Locate the cell with the specified text and output its (x, y) center coordinate. 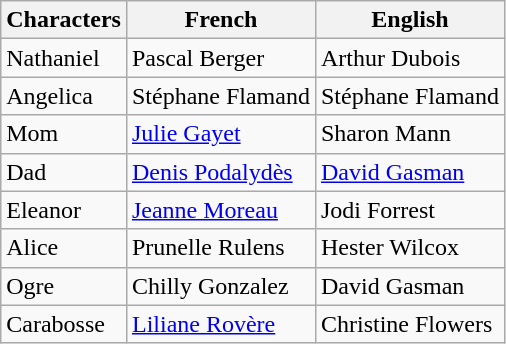
Nathaniel (64, 58)
Carabosse (64, 324)
Alice (64, 248)
Dad (64, 172)
Angelica (64, 96)
Sharon Mann (410, 134)
Mom (64, 134)
Liliane Rovère (220, 324)
Arthur Dubois (410, 58)
Eleanor (64, 210)
Prunelle Rulens (220, 248)
Chilly Gonzalez (220, 286)
Pascal Berger (220, 58)
Julie Gayet (220, 134)
Jodi Forrest (410, 210)
Characters (64, 20)
Ogre (64, 286)
Jeanne Moreau (220, 210)
Denis Podalydès (220, 172)
French (220, 20)
Christine Flowers (410, 324)
English (410, 20)
Hester Wilcox (410, 248)
